Determine the [X, Y] coordinate at the center of the cell enclosing the given text.  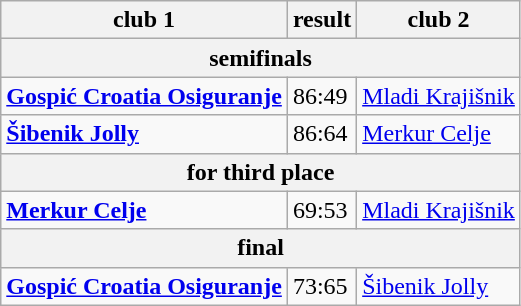
club 1 [144, 20]
86:49 [322, 96]
86:64 [322, 134]
semifinals [261, 58]
69:53 [322, 210]
final [261, 248]
result [322, 20]
73:65 [322, 286]
for third place [261, 172]
club 2 [439, 20]
